Scan for the cell matching the given text and deliver its [X, Y] coordinate at center. 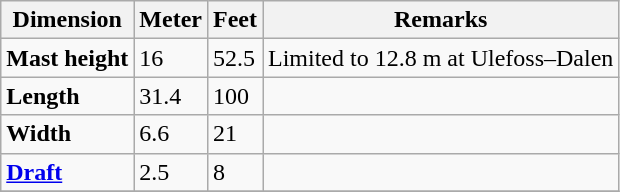
Mast height [68, 58]
Dimension [68, 20]
Width [68, 134]
16 [171, 58]
52.5 [234, 58]
8 [234, 172]
Meter [171, 20]
2.5 [171, 172]
Limited to 12.8 m at Ulefoss–Dalen [440, 58]
Remarks [440, 20]
100 [234, 96]
21 [234, 134]
Length [68, 96]
Feet [234, 20]
6.6 [171, 134]
Draft [68, 172]
31.4 [171, 96]
